Return the [X, Y] coordinate for the center point of the cell that contains the specified text.  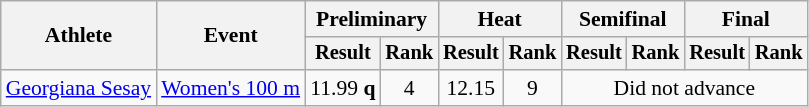
Heat [500, 19]
11.99 q [342, 88]
12.15 [471, 88]
Georgiana Sesay [78, 88]
9 [533, 88]
4 [409, 88]
Preliminary [372, 19]
Did not advance [684, 88]
Semifinal [622, 19]
Women's 100 m [230, 88]
Final [746, 19]
Athlete [78, 36]
Event [230, 36]
